For the text-containing cell, return its midpoint in (x, y) coordinate format. 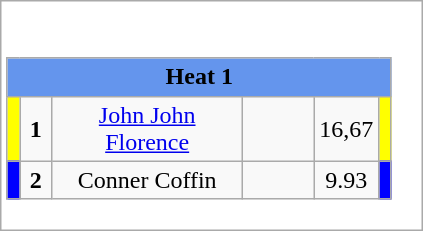
Heat 1 (199, 77)
9.93 (346, 180)
2 (36, 180)
1 (36, 128)
John John Florence (148, 128)
Heat 1 1 John John Florence 16,67 2 Conner Coffin 9.93 (212, 116)
Conner Coffin (148, 180)
16,67 (346, 128)
